Determine the (X, Y) coordinate at the center of the cell enclosing the given text.  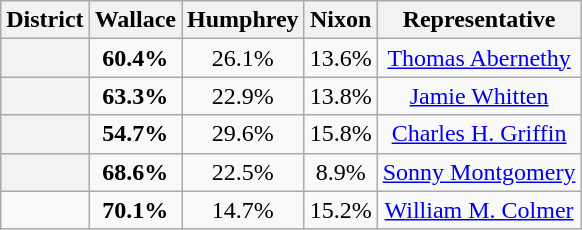
29.6% (244, 134)
William M. Colmer (479, 210)
District (45, 20)
70.1% (135, 210)
8.9% (340, 172)
22.5% (244, 172)
68.6% (135, 172)
Sonny Montgomery (479, 172)
Nixon (340, 20)
Jamie Whitten (479, 96)
Humphrey (244, 20)
54.7% (135, 134)
26.1% (244, 58)
14.7% (244, 210)
13.6% (340, 58)
60.4% (135, 58)
63.3% (135, 96)
Wallace (135, 20)
Charles H. Griffin (479, 134)
Thomas Abernethy (479, 58)
13.8% (340, 96)
15.2% (340, 210)
15.8% (340, 134)
Representative (479, 20)
22.9% (244, 96)
